Return the (X, Y) coordinate for the center point of the cell that contains the specified text.  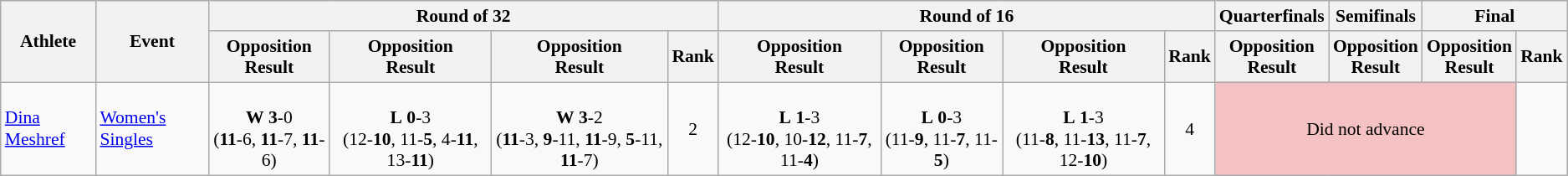
L 0-3 (12-10, 11-5, 4-11, 13-11) (410, 129)
Athlete (49, 42)
Final (1495, 16)
Dina Meshref (49, 129)
Round of 32 (463, 16)
Event (152, 42)
Round of 16 (967, 16)
2 (692, 129)
L 0-3 (11-9, 11-7, 11-5) (942, 129)
W 3-2 (11-3, 9-11, 11-9, 5-11, 11-7) (579, 129)
Did not advance (1366, 129)
Quarterfinals (1272, 16)
L 1-3 (12-10, 10-12, 11-7, 11-4) (799, 129)
4 (1189, 129)
W 3-0 (11-6, 11-7, 11-6) (269, 129)
Women's Singles (152, 129)
L 1-3 (11-8, 11-13, 11-7, 12-10) (1084, 129)
Semifinals (1376, 16)
